Search for the cell housing the specified text and yield its [x, y] center coordinate. 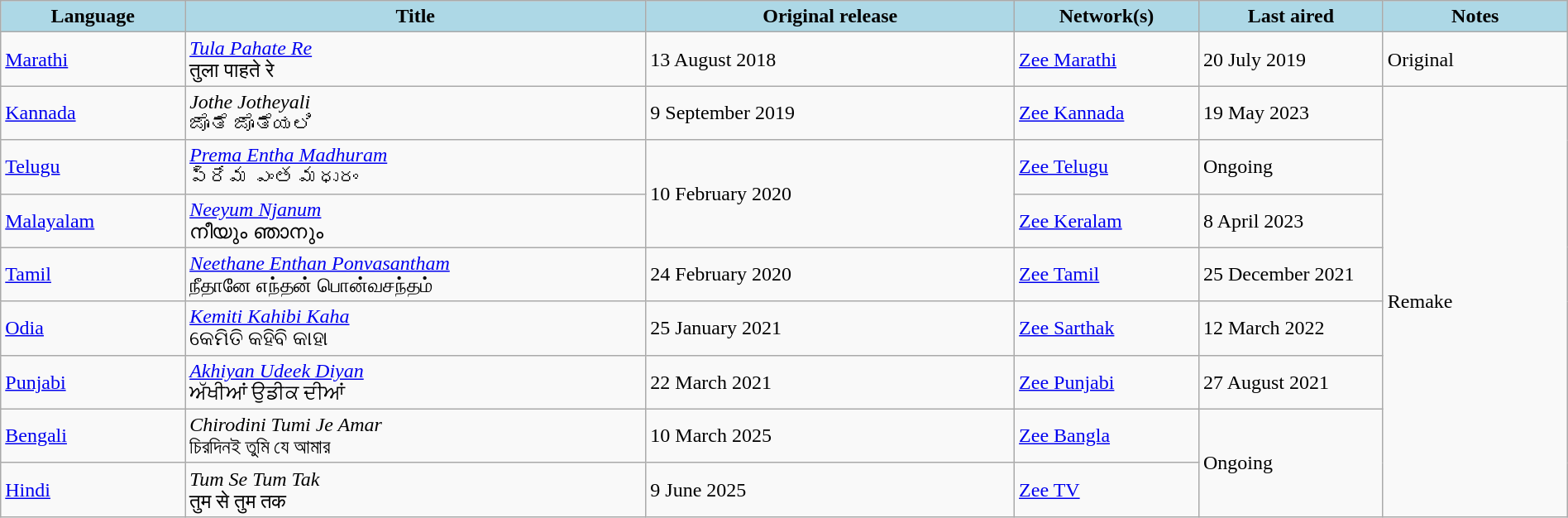
12 March 2022 [1290, 328]
Last aired [1290, 17]
Bengali [93, 435]
Chirodini Tumi Je Amar চিরদিনই তুমি যে আমার [415, 435]
Zee Telugu [1107, 167]
Zee Kannada [1107, 113]
Telugu [93, 167]
Network(s) [1107, 17]
Tamil [93, 275]
8 April 2023 [1290, 220]
24 February 2020 [830, 275]
Title [415, 17]
Zee TV [1107, 490]
Tum Se Tum Tak तुम से तुम तक [415, 490]
9 June 2025 [830, 490]
10 March 2025 [830, 435]
10 February 2020 [830, 194]
Prema Entha Madhuram ప్రేమ ఎంత మధురం [415, 167]
25 December 2021 [1290, 275]
Zee Sarthak [1107, 328]
Jothe Jotheyali ಜೊತೆ ಜೊತೆಯಲಿ [415, 113]
Notes [1475, 17]
Zee Marathi [1107, 60]
Remake [1475, 301]
Tula Pahate Re तुला पाहते रे [415, 60]
Marathi [93, 60]
Neeyum Njanum നീയും ഞാനും [415, 220]
Akhiyan Udeek Diyan ਅੱਖੀਆਂ ਉਡੀਕ ਦੀਆਂ [415, 382]
Zee Tamil [1107, 275]
Original [1475, 60]
Language [93, 17]
20 July 2019 [1290, 60]
19 May 2023 [1290, 113]
Zee Keralam [1107, 220]
22 March 2021 [830, 382]
Punjabi [93, 382]
Hindi [93, 490]
Zee Bangla [1107, 435]
Original release [830, 17]
Kemiti Kahibi Kaha କେମିତି କହିବି କାହା [415, 328]
25 January 2021 [830, 328]
Neethane Enthan Ponvasantham நீதானே எந்தன் பொன்வசந்தம் [415, 275]
Zee Punjabi [1107, 382]
13 August 2018 [830, 60]
9 September 2019 [830, 113]
Kannada [93, 113]
27 August 2021 [1290, 382]
Odia [93, 328]
Malayalam [93, 220]
